Output the (X, Y) coordinate of the center of the cell containing the given text.  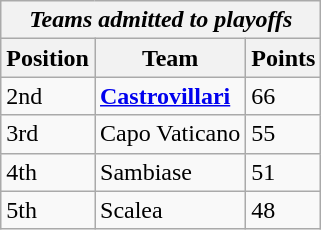
55 (284, 134)
48 (284, 210)
2nd (48, 96)
4th (48, 172)
Castrovillari (170, 96)
Position (48, 58)
Points (284, 58)
Team (170, 58)
66 (284, 96)
5th (48, 210)
51 (284, 172)
Teams admitted to playoffs (161, 20)
3rd (48, 134)
Scalea (170, 210)
Sambiase (170, 172)
Capo Vaticano (170, 134)
